Identify which cell holds the provided text, then report its [x, y] central coordinate. 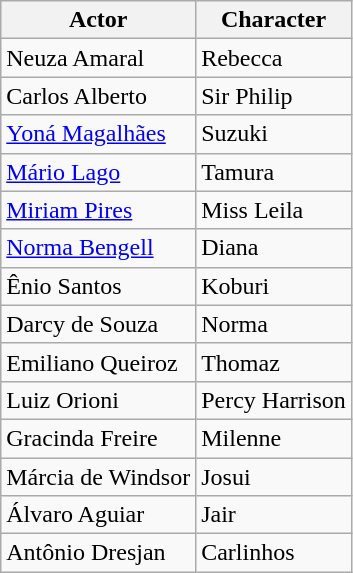
Antônio Dresjan [98, 553]
Yoná Magalhães [98, 134]
Álvaro Aguiar [98, 515]
Sir Philip [274, 96]
Norma [274, 324]
Tamura [274, 172]
Mário Lago [98, 172]
Rebecca [274, 58]
Emiliano Queiroz [98, 362]
Percy Harrison [274, 400]
Actor [98, 20]
Gracinda Freire [98, 438]
Neuza Amaral [98, 58]
Miriam Pires [98, 210]
Luiz Orioni [98, 400]
Koburi [274, 286]
Carlos Alberto [98, 96]
Norma Bengell [98, 248]
Milenne [274, 438]
Diana [274, 248]
Darcy de Souza [98, 324]
Jair [274, 515]
Carlinhos [274, 553]
Josui [274, 477]
Thomaz [274, 362]
Character [274, 20]
Suzuki [274, 134]
Márcia de Windsor [98, 477]
Miss Leila [274, 210]
Ênio Santos [98, 286]
